Return (x, y) of the center of cell containing provided text 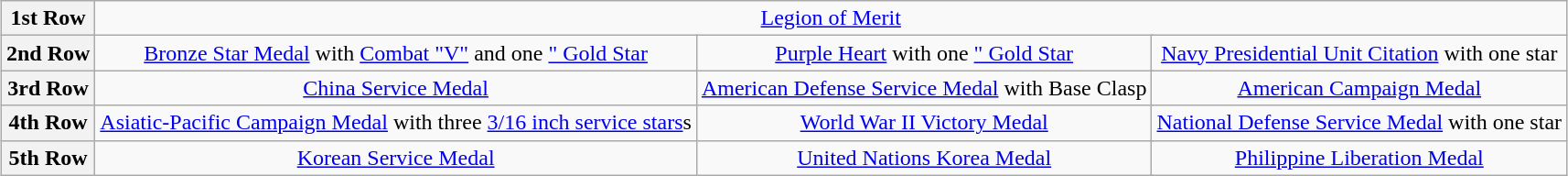
2nd Row (48, 53)
United Nations Korea Medal (924, 158)
American Defense Service Medal with Base Clasp (924, 88)
National Defense Service Medal with one star (1359, 123)
Asiatic-Pacific Campaign Medal with three 3/16 inch service starss (396, 123)
1st Row (48, 18)
Philippine Liberation Medal (1359, 158)
American Campaign Medal (1359, 88)
China Service Medal (396, 88)
Legion of Merit (831, 18)
Korean Service Medal (396, 158)
3rd Row (48, 88)
5th Row (48, 158)
World War II Victory Medal (924, 123)
Purple Heart with one " Gold Star (924, 53)
4th Row (48, 123)
Navy Presidential Unit Citation with one star (1359, 53)
Bronze Star Medal with Combat "V" and one " Gold Star (396, 53)
